For the text-containing cell, return its midpoint in [x, y] coordinate format. 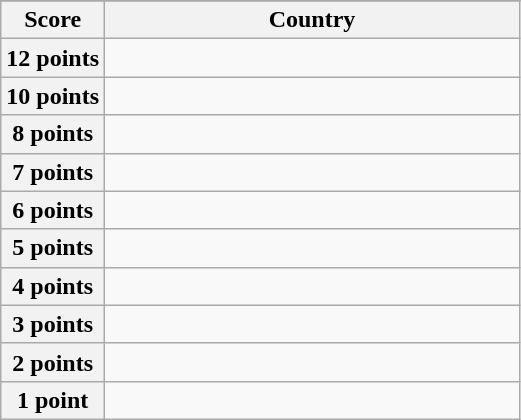
6 points [53, 210]
Score [53, 20]
12 points [53, 58]
7 points [53, 172]
4 points [53, 286]
8 points [53, 134]
10 points [53, 96]
Country [312, 20]
1 point [53, 400]
2 points [53, 362]
5 points [53, 248]
3 points [53, 324]
